Pinpoint the cell where the given text exists, returning its [X, Y] midpoint coordinate. 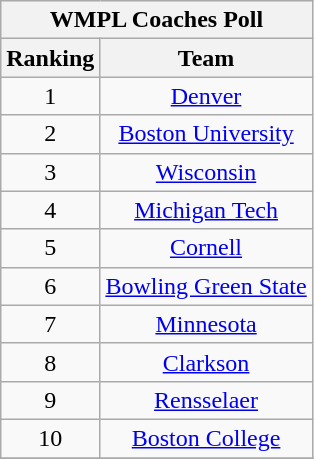
Rensselaer [206, 400]
5 [50, 248]
6 [50, 286]
Ranking [50, 58]
8 [50, 362]
Denver [206, 96]
4 [50, 210]
Cornell [206, 248]
Wisconsin [206, 172]
Bowling Green State [206, 286]
WMPL Coaches Poll [156, 20]
Team [206, 58]
Boston University [206, 134]
Michigan Tech [206, 210]
Boston College [206, 438]
2 [50, 134]
10 [50, 438]
Clarkson [206, 362]
3 [50, 172]
7 [50, 324]
Minnesota [206, 324]
1 [50, 96]
9 [50, 400]
